From the cell containing the given text, extract its center point as (x, y) coordinate. 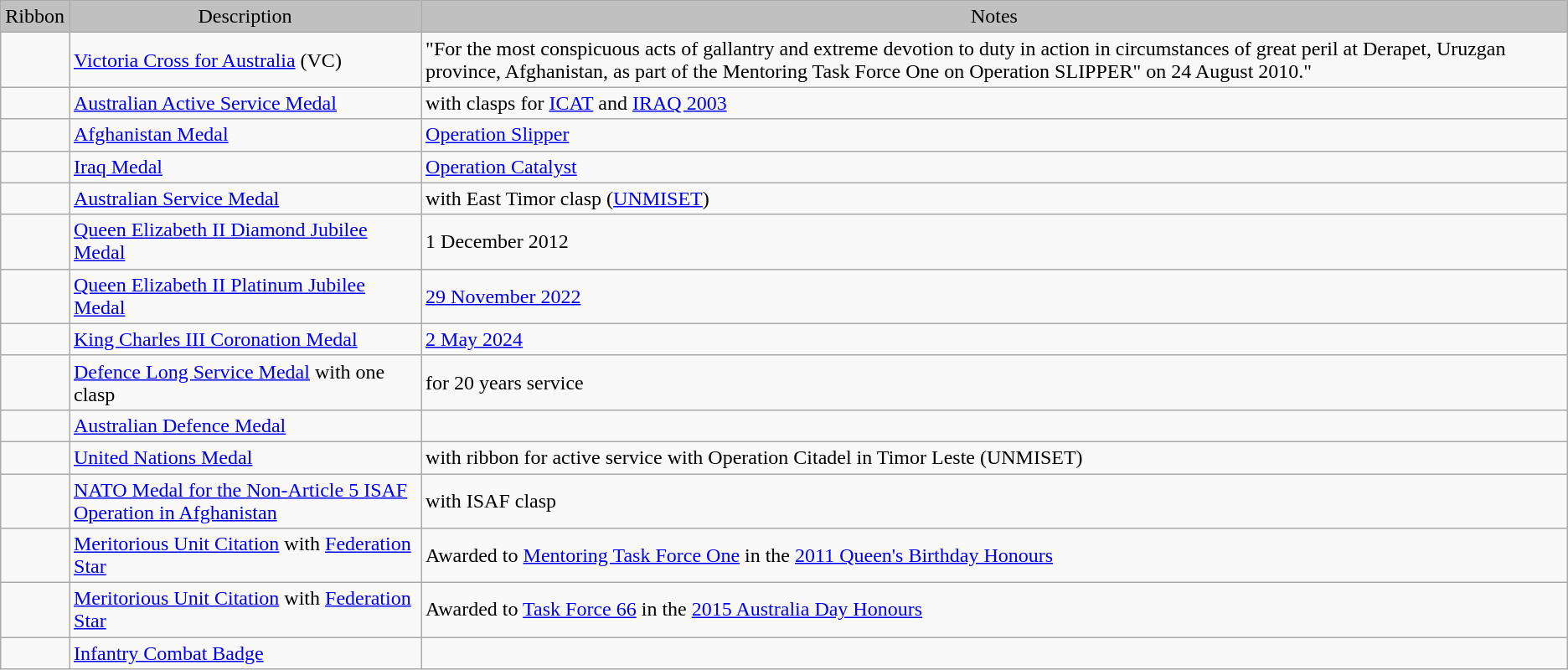
1 December 2012 (995, 241)
Iraq Medal (245, 167)
Australian Defence Medal (245, 425)
Description (245, 17)
with clasps for ICAT and IRAQ 2003 (995, 103)
King Charles III Coronation Medal (245, 339)
with East Timor clasp (UNMISET) (995, 198)
Queen Elizabeth II Platinum Jubilee Medal (245, 296)
Australian Service Medal (245, 198)
Operation Catalyst (995, 167)
Ribbon (35, 17)
2 May 2024 (995, 339)
Australian Active Service Medal (245, 103)
Afghanistan Medal (245, 135)
NATO Medal for the Non-Article 5 ISAF Operation in Afghanistan (245, 501)
United Nations Medal (245, 457)
Operation Slipper (995, 135)
Awarded to Mentoring Task Force One in the 2011 Queen's Birthday Honours (995, 556)
Victoria Cross for Australia (VC) (245, 60)
Queen Elizabeth II Diamond Jubilee Medal (245, 241)
29 November 2022 (995, 296)
Awarded to Task Force 66 in the 2015 Australia Day Honours (995, 610)
for 20 years service (995, 382)
Defence Long Service Medal with one clasp (245, 382)
Notes (995, 17)
Infantry Combat Badge (245, 653)
with ISAF clasp (995, 501)
with ribbon for active service with Operation Citadel in Timor Leste (UNMISET) (995, 457)
